Provide the (x, y) coordinate of the cell's center where the given text is located.  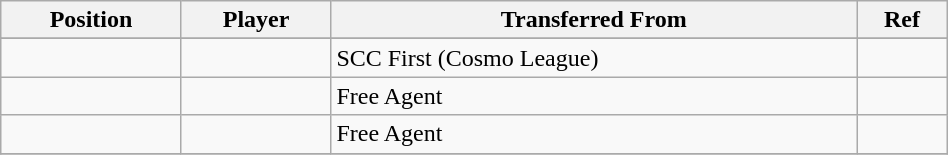
Transferred From (594, 20)
Player (256, 20)
SCC First (Cosmo League) (594, 58)
Position (92, 20)
Ref (902, 20)
